Detect which cell encompasses the target text, then output its (X, Y) center coordinate. 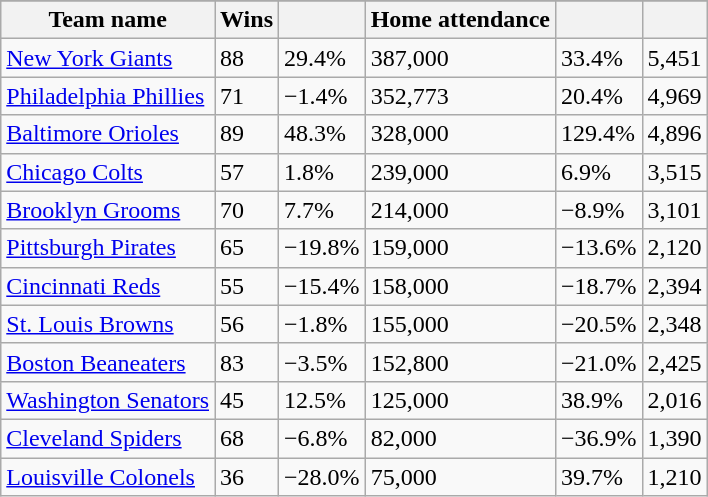
129.4% (598, 134)
125,000 (460, 400)
−20.5% (598, 324)
39.7% (598, 477)
68 (247, 438)
1.8% (322, 172)
20.4% (598, 96)
45 (247, 400)
89 (247, 134)
387,000 (460, 58)
New York Giants (108, 58)
75,000 (460, 477)
5,451 (674, 58)
−28.0% (322, 477)
83 (247, 362)
82,000 (460, 438)
Home attendance (460, 20)
3,101 (674, 210)
239,000 (460, 172)
St. Louis Browns (108, 324)
71 (247, 96)
Brooklyn Grooms (108, 210)
−6.8% (322, 438)
352,773 (460, 96)
−13.6% (598, 248)
Washington Senators (108, 400)
29.4% (322, 58)
Philadelphia Phillies (108, 96)
−21.0% (598, 362)
Cleveland Spiders (108, 438)
2,425 (674, 362)
88 (247, 58)
Team name (108, 20)
328,000 (460, 134)
57 (247, 172)
−1.4% (322, 96)
6.9% (598, 172)
−15.4% (322, 286)
−8.9% (598, 210)
48.3% (322, 134)
56 (247, 324)
2,016 (674, 400)
159,000 (460, 248)
158,000 (460, 286)
70 (247, 210)
55 (247, 286)
Boston Beaneaters (108, 362)
−19.8% (322, 248)
1,210 (674, 477)
Baltimore Orioles (108, 134)
−18.7% (598, 286)
2,348 (674, 324)
Louisville Colonels (108, 477)
33.4% (598, 58)
7.7% (322, 210)
4,969 (674, 96)
−3.5% (322, 362)
12.5% (322, 400)
2,120 (674, 248)
4,896 (674, 134)
Wins (247, 20)
Chicago Colts (108, 172)
155,000 (460, 324)
2,394 (674, 286)
65 (247, 248)
1,390 (674, 438)
Cincinnati Reds (108, 286)
152,800 (460, 362)
−36.9% (598, 438)
Pittsburgh Pirates (108, 248)
3,515 (674, 172)
214,000 (460, 210)
38.9% (598, 400)
−1.8% (322, 324)
36 (247, 477)
